For the text-containing cell, return its midpoint in [X, Y] coordinate format. 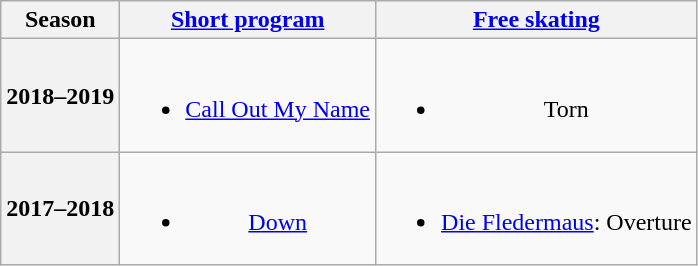
Down [248, 208]
2018–2019 [60, 96]
Season [60, 20]
Short program [248, 20]
Call Out My Name [248, 96]
2017–2018 [60, 208]
Torn [537, 96]
Free skating [537, 20]
Die Fledermaus: Overture [537, 208]
